Capture the cell that displays the provided text and extract its (x, y) central coordinate. 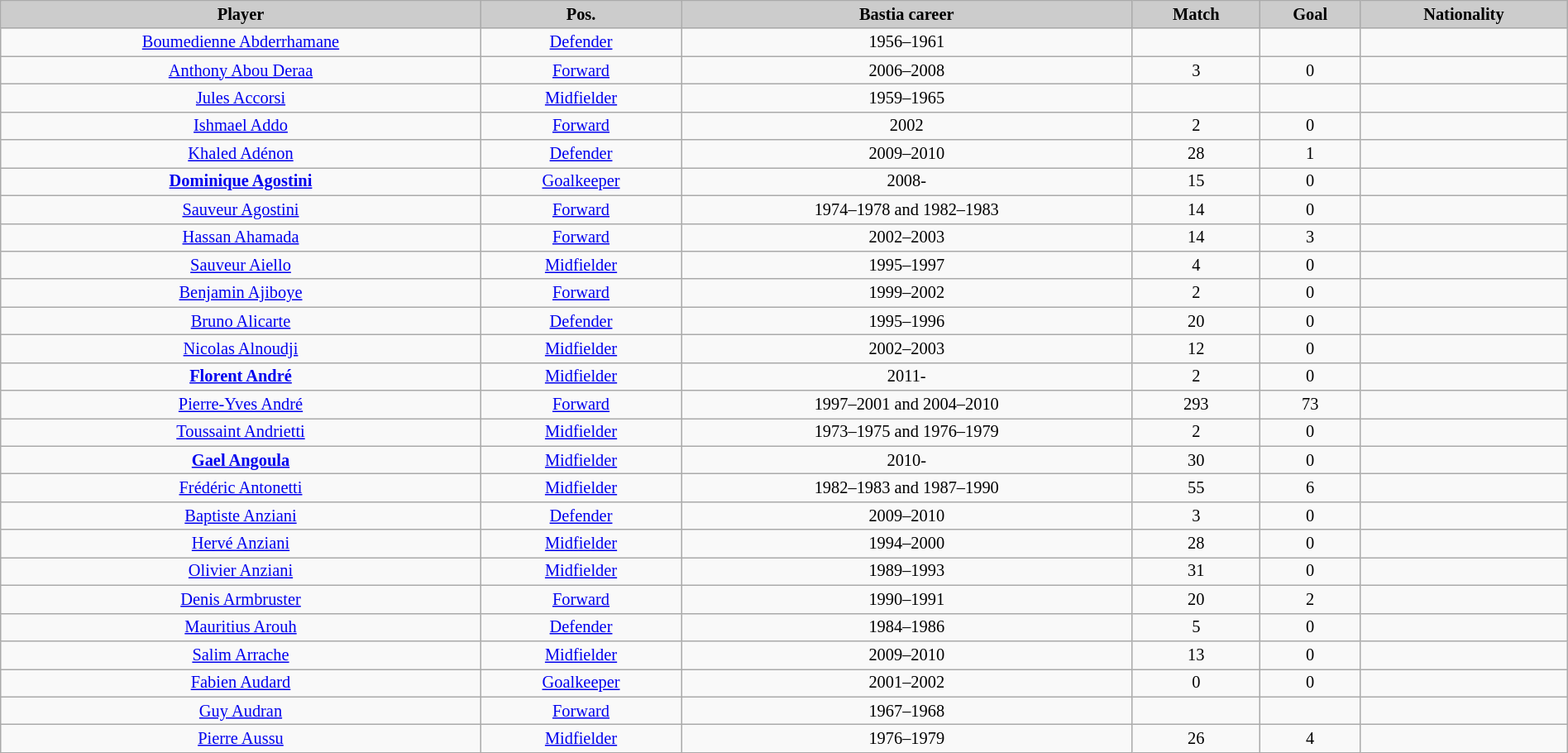
1973–1975 and 1976–1979 (906, 432)
Hervé Anziani (241, 544)
2008- (906, 181)
1989–1993 (906, 571)
15 (1196, 181)
Olivier Anziani (241, 571)
2010- (906, 460)
5 (1196, 627)
2002 (906, 126)
26 (1196, 738)
Denis Armbruster (241, 599)
1974–1978 and 1982–1983 (906, 209)
Nicolas Alnoudji (241, 348)
1994–2000 (906, 544)
1 (1310, 154)
1990–1991 (906, 599)
293 (1196, 405)
Goal (1310, 14)
1999–2002 (906, 293)
30 (1196, 460)
1976–1979 (906, 738)
Toussaint Andrietti (241, 432)
1995–1997 (906, 265)
2006–2008 (906, 70)
Hassan Ahamada (241, 237)
12 (1196, 348)
73 (1310, 405)
Ishmael Addo (241, 126)
Boumedienne Abderrhamane (241, 42)
1997–2001 and 2004–2010 (906, 405)
Baptiste Anziani (241, 516)
Jules Accorsi (241, 98)
Sauveur Aiello (241, 265)
Dominique Agostini (241, 181)
2001–2002 (906, 683)
Guy Audran (241, 711)
Fabien Audard (241, 683)
Gael Angoula (241, 460)
Benjamin Ajiboye (241, 293)
2011- (906, 376)
1959–1965 (906, 98)
Match (1196, 14)
55 (1196, 487)
13 (1196, 655)
31 (1196, 571)
Player (241, 14)
Anthony Abou Deraa (241, 70)
Bruno Alicarte (241, 321)
Sauveur Agostini (241, 209)
1967–1968 (906, 711)
1956–1961 (906, 42)
Bastia career (906, 14)
Pierre-Yves André (241, 405)
Nationality (1464, 14)
6 (1310, 487)
1984–1986 (906, 627)
Frédéric Antonetti (241, 487)
Florent André (241, 376)
1995–1996 (906, 321)
Salim Arrache (241, 655)
Mauritius Arouh (241, 627)
Pos. (581, 14)
1982–1983 and 1987–1990 (906, 487)
Pierre Aussu (241, 738)
Khaled Adénon (241, 154)
